Return [X, Y] of the center of cell containing provided text 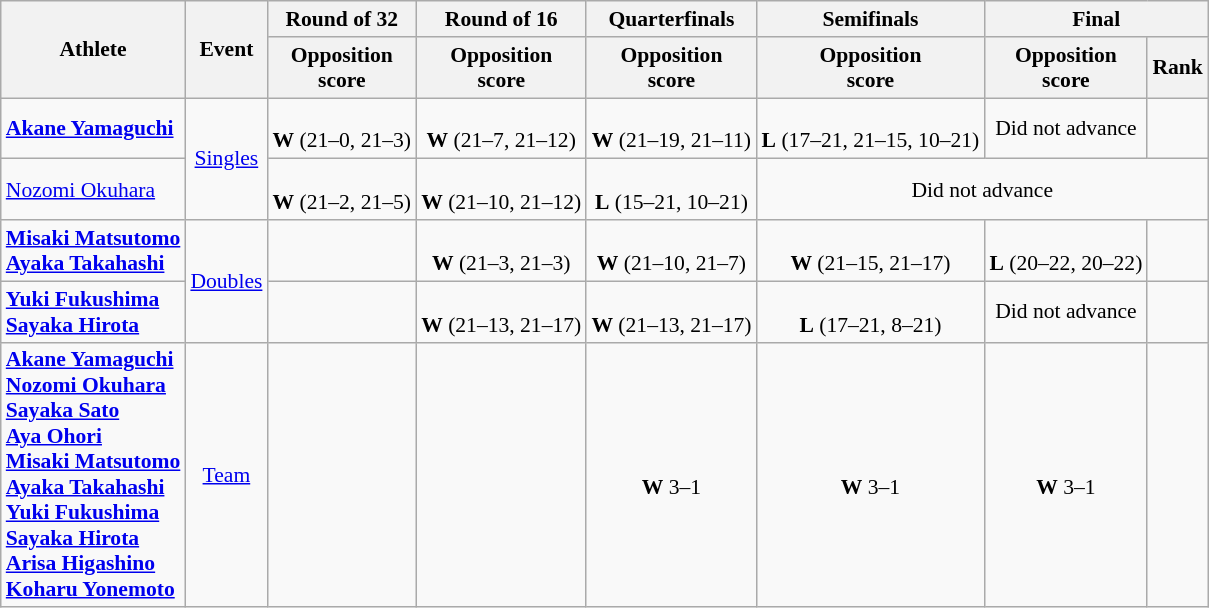
L (17–21, 8–21) [871, 312]
Team [226, 474]
W (21–0, 21–3) [342, 128]
Semifinals [871, 19]
L (17–21, 21–15, 10–21) [871, 128]
Doubles [226, 281]
Round of 32 [342, 19]
Rank [1178, 68]
Singles [226, 159]
W (21–10, 21–7) [671, 250]
W (21–3, 21–3) [501, 250]
Akane Yamaguchi [94, 128]
W (21–15, 21–17) [871, 250]
W (21–19, 21–11) [671, 128]
Round of 16 [501, 19]
Misaki Matsutomo Ayaka Takahashi [94, 250]
Quarterfinals [671, 19]
Nozomi Okuhara [94, 190]
W (21–2, 21–5) [342, 190]
W (21–10, 21–12) [501, 190]
Final [1096, 19]
Akane Yamaguchi Nozomi Okuhara Sayaka Sato Aya Ohori Misaki Matsutomo Ayaka Takahashi Yuki Fukushima Sayaka Hirota Arisa Higashino Koharu Yonemoto [94, 474]
Event [226, 50]
L (15–21, 10–21) [671, 190]
L (20–22, 20–22) [1066, 250]
Athlete [94, 50]
Yuki Fukushima Sayaka Hirota [94, 312]
W (21–7, 21–12) [501, 128]
